Provide the [X, Y] coordinate of the cell's center where the given text is located.  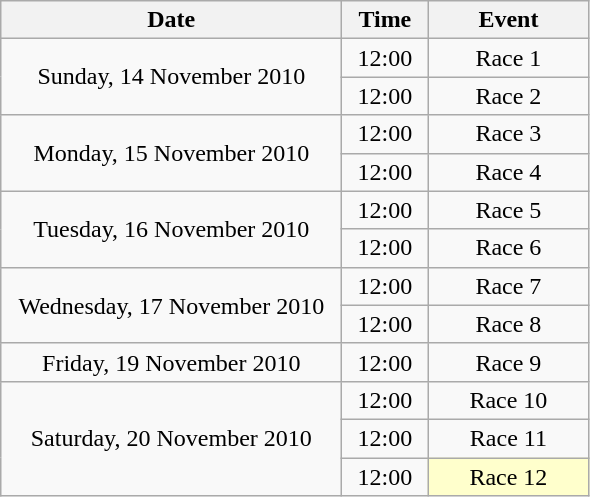
Race 7 [508, 286]
Sunday, 14 November 2010 [172, 77]
Race 2 [508, 96]
Race 10 [508, 400]
Friday, 19 November 2010 [172, 362]
Wednesday, 17 November 2010 [172, 305]
Race 6 [508, 248]
Date [172, 20]
Race 8 [508, 324]
Time [385, 20]
Race 5 [508, 210]
Saturday, 20 November 2010 [172, 438]
Monday, 15 November 2010 [172, 153]
Race 11 [508, 438]
Race 1 [508, 58]
Race 4 [508, 172]
Race 3 [508, 134]
Race 12 [508, 477]
Tuesday, 16 November 2010 [172, 229]
Race 9 [508, 362]
Event [508, 20]
